From the cell containing the given text, extract its center point as [x, y] coordinate. 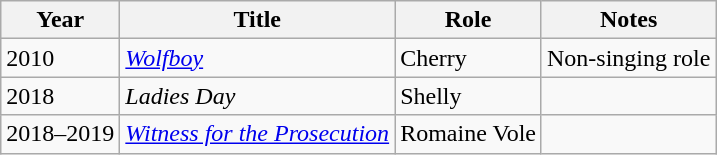
Non-singing role [628, 58]
2018–2019 [60, 134]
Witness for the Prosecution [258, 134]
Title [258, 20]
Cherry [468, 58]
Notes [628, 20]
2018 [60, 96]
Year [60, 20]
Shelly [468, 96]
2010 [60, 58]
Wolfboy [258, 58]
Role [468, 20]
Romaine Vole [468, 134]
Ladies Day [258, 96]
